From the cell containing the given text, extract its center point as [x, y] coordinate. 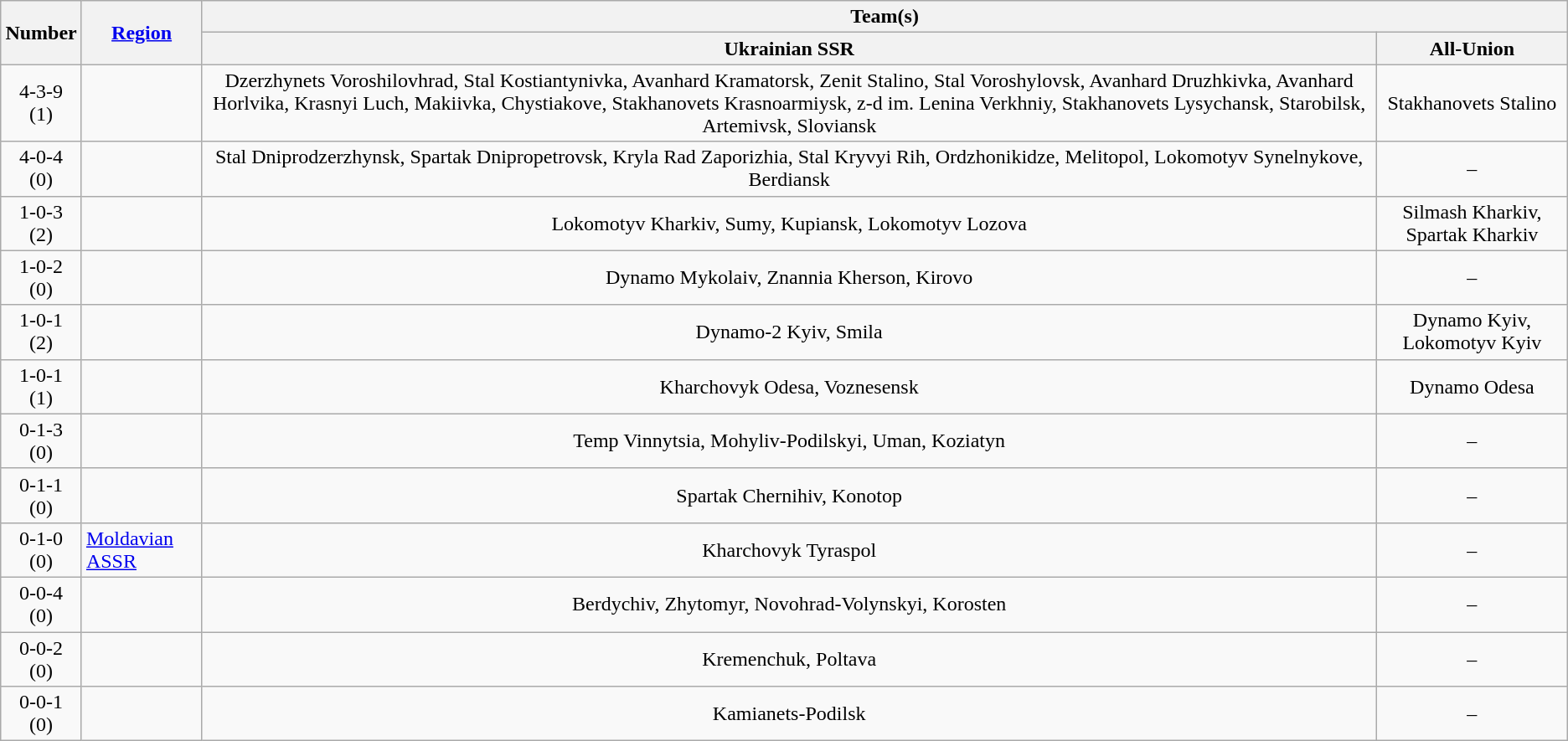
0-0-4 (0) [42, 605]
0-1-1 (0) [42, 496]
Ukrainian SSR [789, 49]
Stal Dniprodzerzhynsk, Spartak Dnipropetrovsk, Kryla Rad Zaporizhia, Stal Kryvyi Rih, Ordzhonikidze, Melitopol, Lokomotyv Synelnykove, Berdiansk [789, 169]
1-0-1 (1) [42, 387]
4-3-9 (1) [42, 103]
Region [141, 33]
Dynamo Odesa [1473, 387]
Dynamo Mykolaiv, Znannia Kherson, Kirovo [789, 278]
0-1-0 (0) [42, 549]
Kamianets-Podilsk [789, 713]
Kharchovyk Tyraspol [789, 549]
Number [42, 33]
0-1-3 (0) [42, 440]
Spartak Chernihiv, Konotop [789, 496]
1-0-2 (0) [42, 278]
Kremenchuk, Poltava [789, 658]
0-0-1 (0) [42, 713]
Kharchovyk Odesa, Voznesensk [789, 387]
0-0-2 (0) [42, 658]
1-0-1 (2) [42, 332]
4-0-4 (0) [42, 169]
All-Union [1473, 49]
1-0-3 (2) [42, 223]
Dynamo Kyiv, Lokomotyv Kyiv [1473, 332]
Silmash Kharkiv, Spartak Kharkiv [1473, 223]
Berdychiv, Zhytomyr, Novohrad-Volynskyi, Korosten [789, 605]
Lokomotyv Kharkiv, Sumy, Kupiansk, Lokomotyv Lozova [789, 223]
Dynamo-2 Kyiv, Smila [789, 332]
Team(s) [885, 17]
Stakhanovets Stalino [1473, 103]
Moldavian ASSR [141, 549]
Temp Vinnytsia, Mohyliv-Podilskyi, Uman, Koziatyn [789, 440]
